Detect which cell encompasses the target text, then output its [x, y] center coordinate. 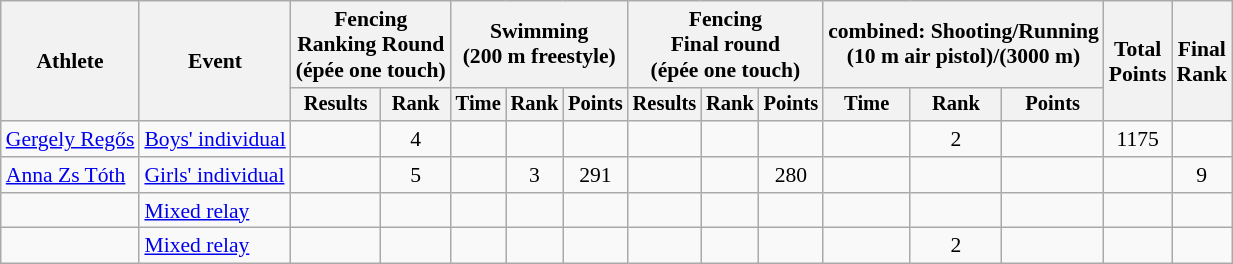
Event [214, 61]
Girls' individual [214, 175]
TotalPoints [1138, 61]
combined: Shooting/Running(10 m air pistol)/(3000 m) [964, 44]
291 [595, 175]
9 [1202, 175]
FinalRank [1202, 61]
Boys' individual [214, 139]
4 [415, 139]
280 [791, 175]
Gergely Regős [70, 139]
3 [535, 175]
1175 [1138, 139]
FencingRanking Round(épée one touch) [371, 44]
Anna Zs Tóth [70, 175]
FencingFinal round(épée one touch) [726, 44]
Swimming(200 m freestyle) [540, 44]
Athlete [70, 61]
5 [415, 175]
